Return [X, Y] of the center of cell containing provided text 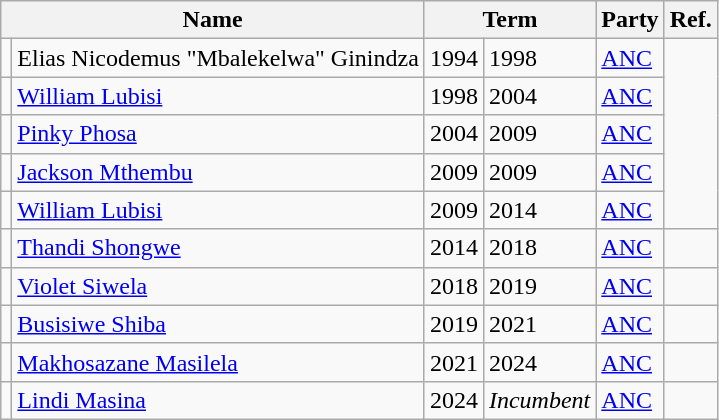
Incumbent [539, 400]
Violet Siwela [218, 286]
Term [510, 20]
Lindi Masina [218, 400]
Jackson Mthembu [218, 172]
Makhosazane Masilela [218, 362]
Pinky Phosa [218, 134]
Ref. [690, 20]
1994 [454, 58]
Thandi Shongwe [218, 248]
Name [213, 20]
Elias Nicodemus "Mbalekelwa" Ginindza [218, 58]
Party [630, 20]
Busisiwe Shiba [218, 324]
